Identify which cell holds the provided text, then report its [x, y] central coordinate. 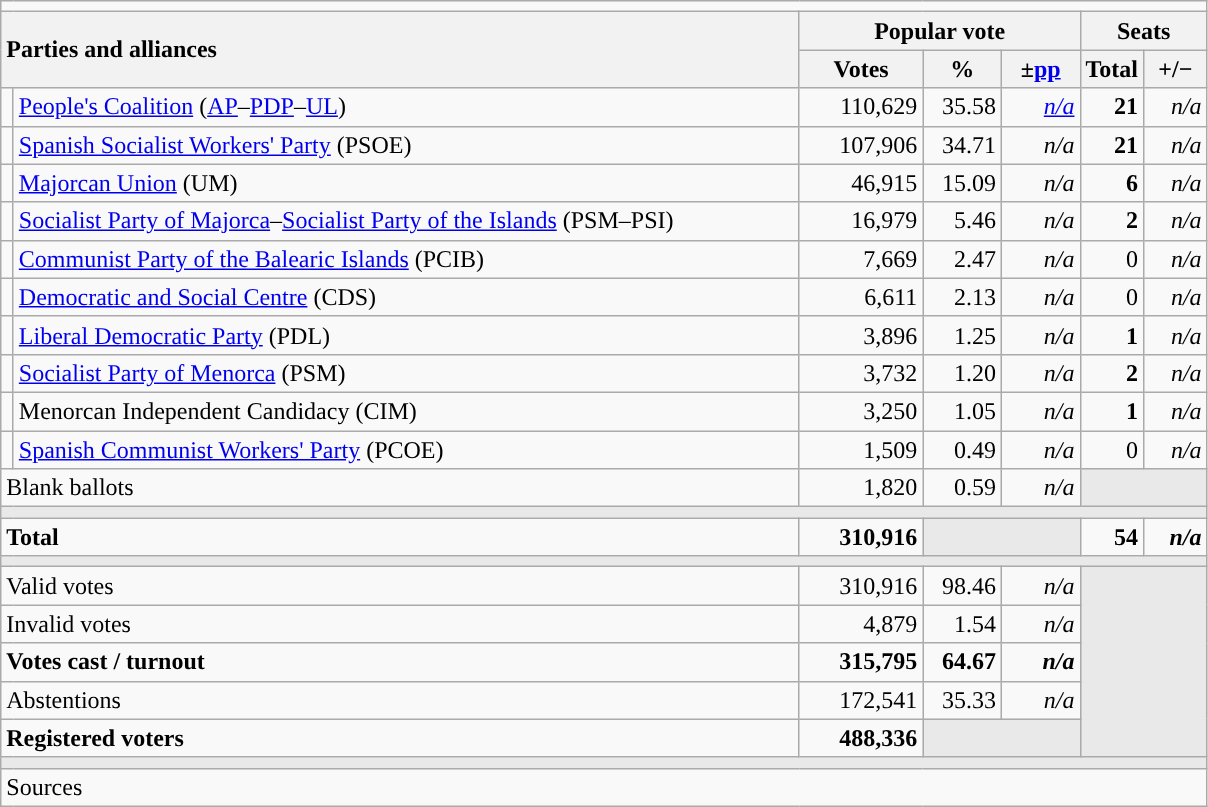
Spanish Communist Workers' Party (PCOE) [406, 449]
1.20 [962, 373]
1,820 [861, 488]
People's Coalition (AP–PDP–UL) [406, 107]
Registered voters [400, 738]
0.59 [962, 488]
Socialist Party of Menorca (PSM) [406, 373]
Parties and alliances [400, 50]
7,669 [861, 259]
64.67 [962, 662]
34.71 [962, 145]
Popular vote [940, 31]
Liberal Democratic Party (PDL) [406, 335]
46,915 [861, 183]
3,896 [861, 335]
Majorcan Union (UM) [406, 183]
54 [1112, 537]
35.33 [962, 700]
0.49 [962, 449]
488,336 [861, 738]
315,795 [861, 662]
107,906 [861, 145]
Invalid votes [400, 624]
172,541 [861, 700]
3,250 [861, 411]
Spanish Socialist Workers' Party (PSOE) [406, 145]
110,629 [861, 107]
6 [1112, 183]
+/− [1176, 69]
Sources [604, 787]
1,509 [861, 449]
5.46 [962, 221]
Socialist Party of Majorca–Socialist Party of the Islands (PSM–PSI) [406, 221]
2.13 [962, 297]
98.46 [962, 586]
Menorcan Independent Candidacy (CIM) [406, 411]
1.54 [962, 624]
Valid votes [400, 586]
6,611 [861, 297]
16,979 [861, 221]
35.58 [962, 107]
3,732 [861, 373]
±pp [1040, 69]
Communist Party of the Balearic Islands (PCIB) [406, 259]
Votes cast / turnout [400, 662]
% [962, 69]
Seats [1144, 31]
1.05 [962, 411]
Blank ballots [400, 488]
1.25 [962, 335]
Abstentions [400, 700]
2.47 [962, 259]
Democratic and Social Centre (CDS) [406, 297]
4,879 [861, 624]
15.09 [962, 183]
Votes [861, 69]
